Extract the (X, Y) coordinate from the center of the cell holding the provided text.  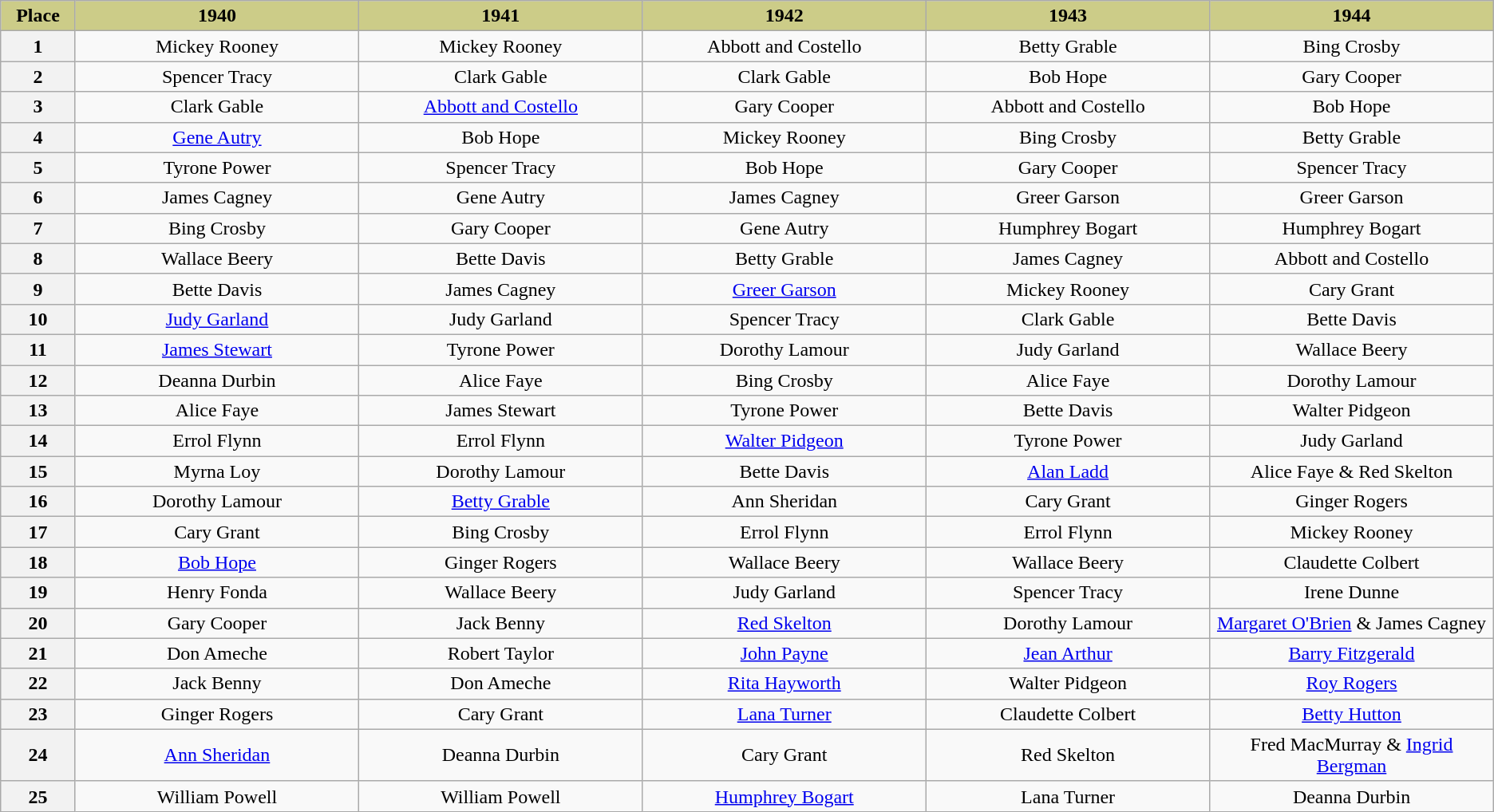
15 (38, 471)
Fred MacMurray & Ingrid Bergman (1352, 755)
Henry Fonda (217, 593)
16 (38, 502)
Robert Taylor (501, 653)
1944 (1352, 16)
2 (38, 77)
Betty Hutton (1352, 714)
20 (38, 623)
Myrna Loy (217, 471)
Alan Ladd (1068, 471)
11 (38, 349)
1942 (784, 16)
14 (38, 441)
Margaret O'Brien & James Cagney (1352, 623)
24 (38, 755)
John Payne (784, 653)
9 (38, 289)
13 (38, 411)
3 (38, 107)
22 (38, 684)
18 (38, 562)
12 (38, 380)
5 (38, 168)
6 (38, 198)
Roy Rogers (1352, 684)
7 (38, 228)
10 (38, 319)
25 (38, 796)
Place (38, 16)
1940 (217, 16)
19 (38, 593)
Barry Fitzgerald (1352, 653)
8 (38, 258)
Irene Dunne (1352, 593)
4 (38, 137)
Alice Faye & Red Skelton (1352, 471)
1943 (1068, 16)
17 (38, 532)
Rita Hayworth (784, 684)
23 (38, 714)
1 (38, 46)
Jean Arthur (1068, 653)
1941 (501, 16)
21 (38, 653)
